Locate the cell with the specified text and output its [x, y] center coordinate. 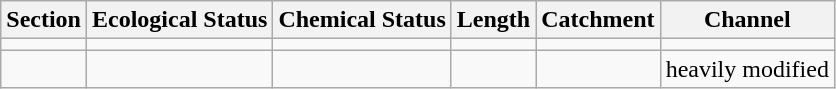
Section [44, 20]
Channel [747, 20]
Catchment [598, 20]
heavily modified [747, 69]
Chemical Status [362, 20]
Length [493, 20]
Ecological Status [179, 20]
